Find where the given text appears and provide that cell's center as [X, Y] coordinate. 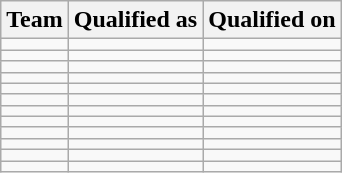
Qualified as [135, 20]
Qualified on [272, 20]
Team [35, 20]
